Return the [X, Y] coordinate for the center point of the cell that contains the specified text.  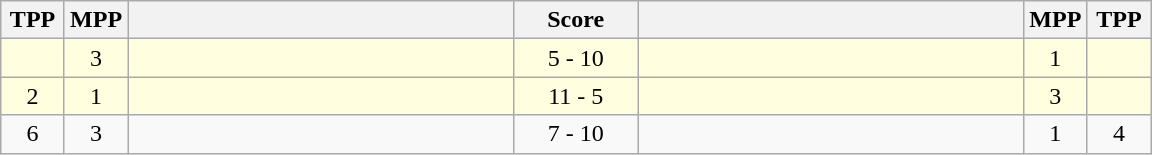
2 [33, 96]
Score [576, 20]
7 - 10 [576, 134]
6 [33, 134]
4 [1119, 134]
11 - 5 [576, 96]
5 - 10 [576, 58]
